Identify which cell holds the provided text, then report its [X, Y] central coordinate. 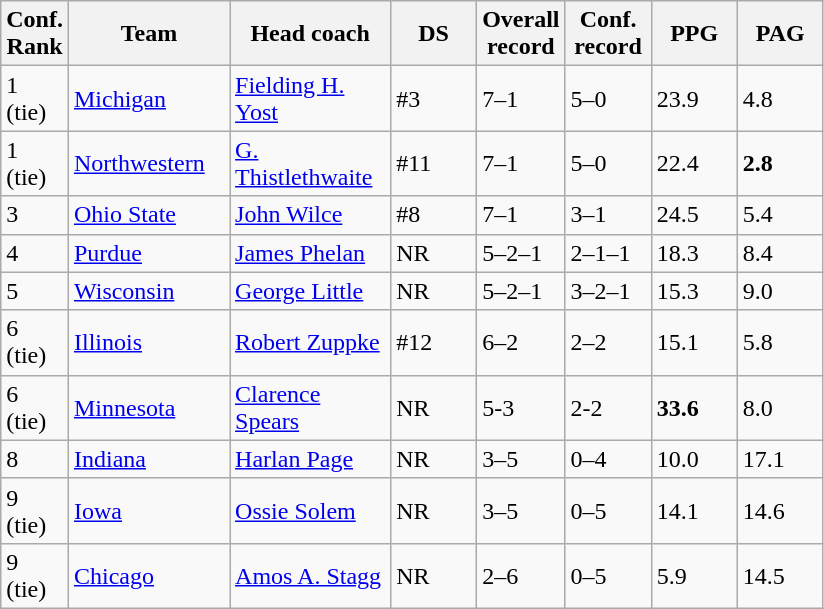
2-2 [608, 408]
5.9 [694, 576]
0–4 [608, 459]
17.1 [780, 459]
5.8 [780, 342]
PAG [780, 34]
4.8 [780, 98]
2–2 [608, 342]
George Little [310, 291]
24.5 [694, 215]
Conf. Rank [35, 34]
10.0 [694, 459]
23.9 [694, 98]
Ossie Solem [310, 510]
Robert Zuppke [310, 342]
4 [35, 253]
G. Thistlethwaite [310, 164]
Wisconsin [148, 291]
Northwestern [148, 164]
15.1 [694, 342]
Conf. record [608, 34]
Chicago [148, 576]
Team [148, 34]
Michigan [148, 98]
Clarence Spears [310, 408]
James Phelan [310, 253]
Harlan Page [310, 459]
#11 [434, 164]
18.3 [694, 253]
Ohio State [148, 215]
Minnesota [148, 408]
14.5 [780, 576]
#12 [434, 342]
14.6 [780, 510]
2.8 [780, 164]
#3 [434, 98]
5 [35, 291]
14.1 [694, 510]
33.6 [694, 408]
3–1 [608, 215]
8 [35, 459]
Indiana [148, 459]
22.4 [694, 164]
5-3 [521, 408]
8.0 [780, 408]
15.3 [694, 291]
Overall record [521, 34]
Purdue [148, 253]
Illinois [148, 342]
Head coach [310, 34]
Iowa [148, 510]
6–2 [521, 342]
2–6 [521, 576]
John Wilce [310, 215]
3–2–1 [608, 291]
3 [35, 215]
8.4 [780, 253]
5.4 [780, 215]
Fielding H. Yost [310, 98]
PPG [694, 34]
2–1–1 [608, 253]
#8 [434, 215]
9.0 [780, 291]
Amos A. Stagg [310, 576]
DS [434, 34]
